Return the [x, y] coordinate for the center point of the cell that contains the specified text.  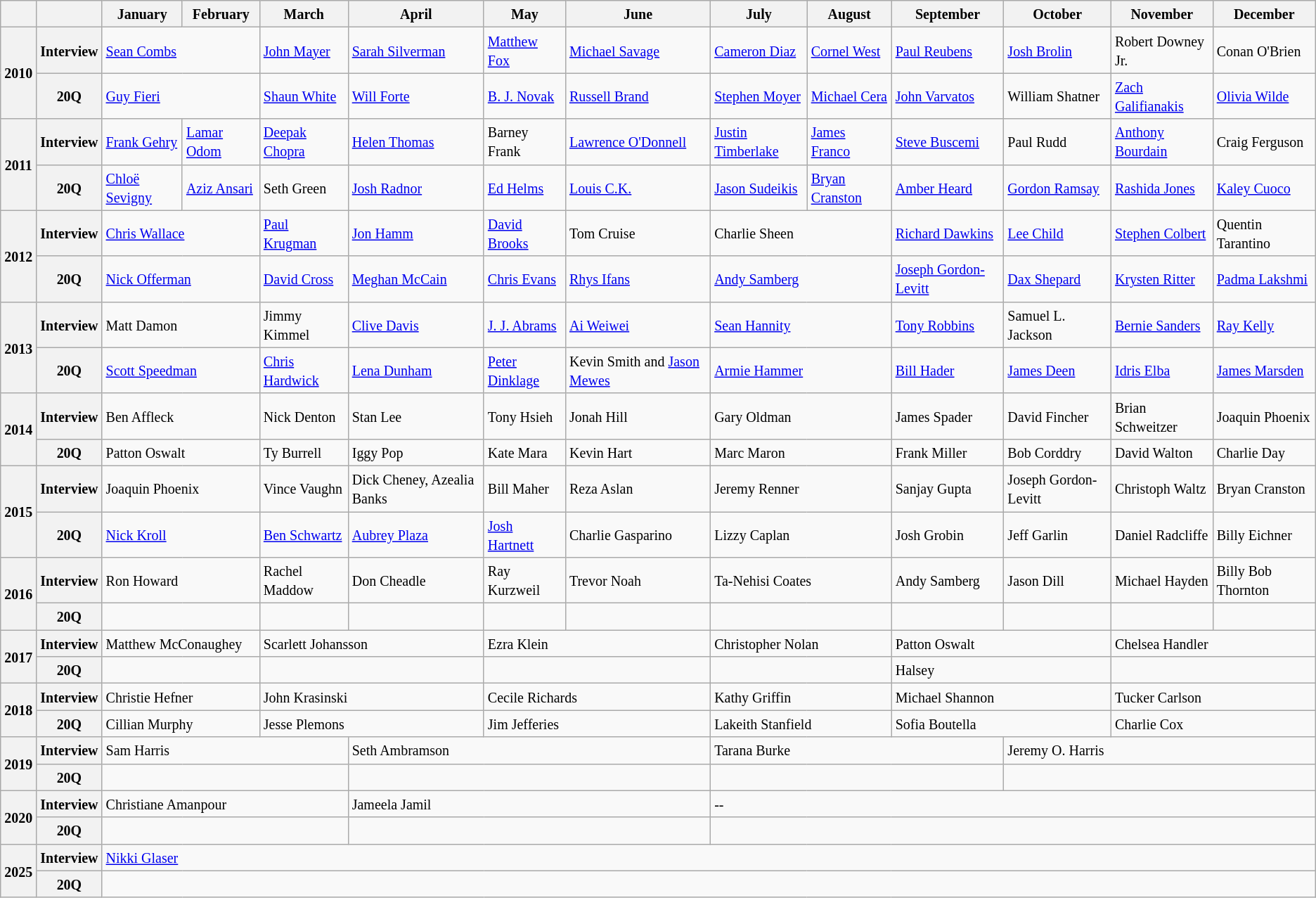
Quentin Tarantino [1264, 233]
James Spader [948, 416]
Christopher Nolan [801, 643]
August [849, 14]
Lamar Odom [221, 142]
Chris Wallace [181, 233]
Matt Damon [181, 325]
Bill Maher [524, 488]
Tony Hsieh [524, 416]
Paul Reubens [948, 51]
Steve Buscemi [948, 142]
2017 [18, 657]
Jeff Garlin [1057, 534]
Barney Frank [524, 142]
Christoph Waltz [1161, 488]
Richard Dawkins [948, 233]
Charlie Gasparino [638, 534]
Sam Harris [225, 750]
Kevin Hart [638, 452]
Sean Hannity [801, 325]
Ty Burrell [304, 452]
Stephen Moyer [759, 96]
James Franco [849, 142]
Seth Ambramson [529, 750]
Iggy Pop [416, 452]
Frank Gehry [142, 142]
Bob Corddry [1057, 452]
Aziz Ansari [221, 187]
April [416, 14]
Charlie Day [1264, 452]
Dax Shepard [1057, 278]
May [524, 14]
Guy Fieri [181, 96]
2012 [18, 256]
Chelsea Handler [1213, 643]
Christiane Amanpour [225, 804]
Kate Mara [524, 452]
David Cross [304, 278]
March [304, 14]
Peter Dinklage [524, 370]
Rhys Ifans [638, 278]
Kevin Smith and Jason Mewes [638, 370]
Cillian Murphy [181, 724]
Sanjay Gupta [948, 488]
Jason Dill [1057, 581]
James Deen [1057, 370]
-- [1014, 804]
Frank Miller [948, 452]
Bernie Sanders [1161, 325]
Jon Hamm [416, 233]
Reza Aslan [638, 488]
B. J. Novak [524, 96]
Aubrey Plaza [416, 534]
Tony Robbins [948, 325]
John Krasinski [371, 697]
Jeremy Renner [801, 488]
Nick Kroll [181, 534]
Jim Jefferies [597, 724]
Chloë Sevigny [142, 187]
Tarana Burke [858, 750]
Armie Hammer [801, 370]
Lena Dunham [416, 370]
Vince Vaughn [304, 488]
Craig Ferguson [1264, 142]
Chris Evans [524, 278]
Cecile Richards [597, 697]
James Marsden [1264, 370]
Lee Child [1057, 233]
Lakeith Stanfield [801, 724]
Anthony Bourdain [1161, 142]
Ben Affleck [181, 416]
Zach Galifianakis [1161, 96]
Scott Speedman [181, 370]
July [759, 14]
Russell Brand [638, 96]
Will Forte [416, 96]
2019 [18, 764]
Christie Hefner [181, 697]
Robert Downey Jr. [1161, 51]
Stan Lee [416, 416]
Sean Combs [181, 51]
Billy Bob Thornton [1264, 581]
Stephen Colbert [1161, 233]
Josh Brolin [1057, 51]
Michael Shannon [1001, 697]
Trevor Noah [638, 581]
David Brooks [524, 233]
Josh Hartnett [524, 534]
Gordon Ramsay [1057, 187]
Josh Grobin [948, 534]
Charlie Cox [1213, 724]
Chris Hardwick [304, 370]
John Mayer [304, 51]
September [948, 14]
William Shatner [1057, 96]
Shaun White [304, 96]
Tucker Carlson [1213, 697]
2010 [18, 73]
Kaley Cuoco [1264, 187]
January [142, 14]
Sofia Boutella [1001, 724]
J. J. Abrams [524, 325]
Gary Oldman [801, 416]
Matthew Fox [524, 51]
Scarlett Johansson [371, 643]
Sarah Silverman [416, 51]
December [1264, 14]
Brian Schweitzer [1161, 416]
Seth Green [304, 187]
Ta-Nehisi Coates [801, 581]
Ai Weiwei [638, 325]
2011 [18, 165]
Krysten Ritter [1161, 278]
Cornel West [849, 51]
Conan O'Brien [1264, 51]
2020 [18, 817]
Olivia Wilde [1264, 96]
Ben Schwartz [304, 534]
Matthew McConaughey [181, 643]
Lizzy Caplan [801, 534]
Jameela Jamil [529, 804]
Michael Savage [638, 51]
Don Cheadle [416, 581]
Rachel Maddow [304, 581]
Samuel L. Jackson [1057, 325]
2018 [18, 710]
November [1161, 14]
Michael Hayden [1161, 581]
Nick Offerman [181, 278]
Dick Cheney, Azealia Banks [416, 488]
Jimmy Kimmel [304, 325]
Deepak Chopra [304, 142]
Paul Rudd [1057, 142]
Ed Helms [524, 187]
Jonah Hill [638, 416]
Kathy Griffin [801, 697]
Daniel Radcliffe [1161, 534]
2015 [18, 511]
Billy Eichner [1264, 534]
Padma Lakshmi [1264, 278]
Ezra Klein [597, 643]
Ray Kelly [1264, 325]
Meghan McCain [416, 278]
Ron Howard [181, 581]
Halsey [1001, 670]
Ray Kurzweil [524, 581]
Marc Maron [801, 452]
Justin Timberlake [759, 142]
John Varvatos [948, 96]
David Walton [1161, 452]
Jason Sudeikis [759, 187]
Clive Davis [416, 325]
David Fincher [1057, 416]
Nikki Glaser [709, 857]
Tom Cruise [638, 233]
2025 [18, 871]
2013 [18, 347]
June [638, 14]
Bill Hader [948, 370]
Jeremy O. Harris [1160, 750]
Paul Krugman [304, 233]
2014 [18, 429]
February [221, 14]
Michael Cera [849, 96]
Lawrence O'Donnell [638, 142]
Louis C.K. [638, 187]
Cameron Diaz [759, 51]
October [1057, 14]
Josh Radnor [416, 187]
Amber Heard [948, 187]
Idris Elba [1161, 370]
2016 [18, 594]
Rashida Jones [1161, 187]
Nick Denton [304, 416]
Jesse Plemons [371, 724]
Helen Thomas [416, 142]
Charlie Sheen [801, 233]
